Detect which cell encompasses the target text, then output its [X, Y] center coordinate. 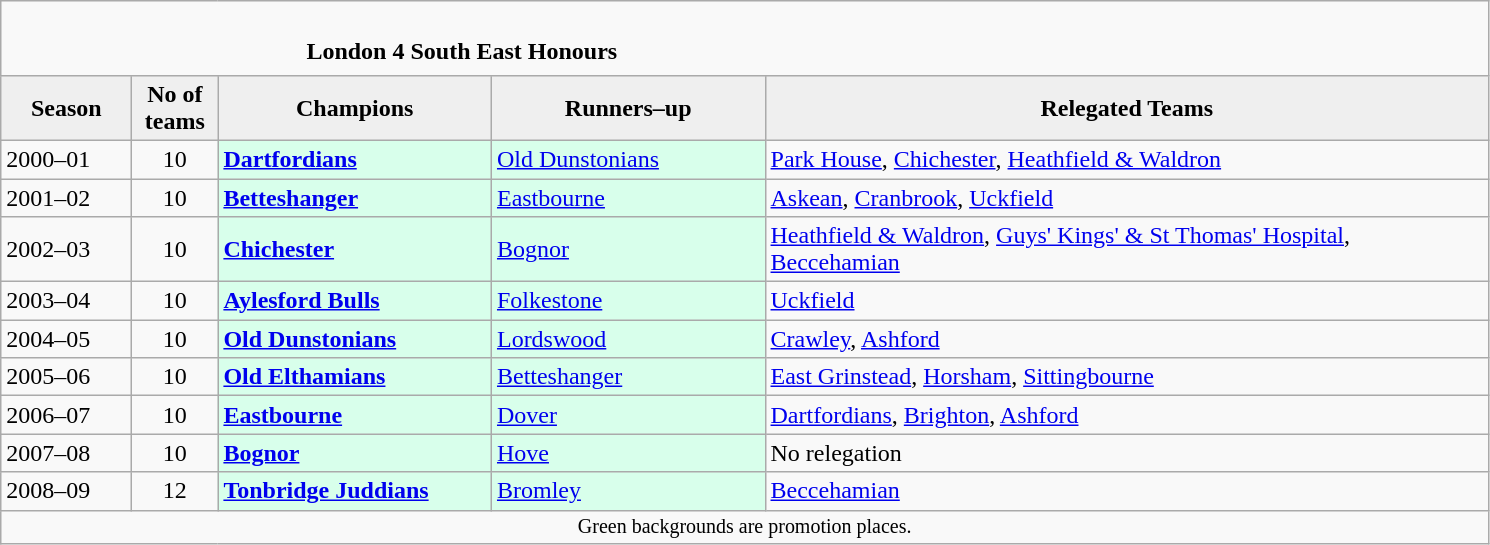
No of teams [175, 108]
Hove [628, 453]
Heathfield & Waldron, Guys' Kings' & St Thomas' Hospital, Beccehamian [1127, 250]
2000–01 [66, 159]
Runners–up [628, 108]
2002–03 [66, 250]
Bromley [628, 491]
Crawley, Ashford [1127, 339]
East Grinstead, Horsham, Sittingbourne [1127, 377]
No relegation [1127, 453]
Beccehamian [1127, 491]
Tonbridge Juddians [355, 491]
Season [66, 108]
2004–05 [66, 339]
Dartfordians [355, 159]
Chichester [355, 250]
Lordswood [628, 339]
Folkestone [628, 301]
2005–06 [66, 377]
2006–07 [66, 415]
Uckfield [1127, 301]
12 [175, 491]
2007–08 [66, 453]
Dartfordians, Brighton, Ashford [1127, 415]
2003–04 [66, 301]
Askean, Cranbrook, Uckfield [1127, 197]
Champions [355, 108]
2008–09 [66, 491]
Park House, Chichester, Heathfield & Waldron [1127, 159]
Green backgrounds are promotion places. [745, 526]
2001–02 [66, 197]
Relegated Teams [1127, 108]
Old Elthamians [355, 377]
Dover [628, 415]
Aylesford Bulls [355, 301]
